Locate the cell with the specified text and output its (x, y) center coordinate. 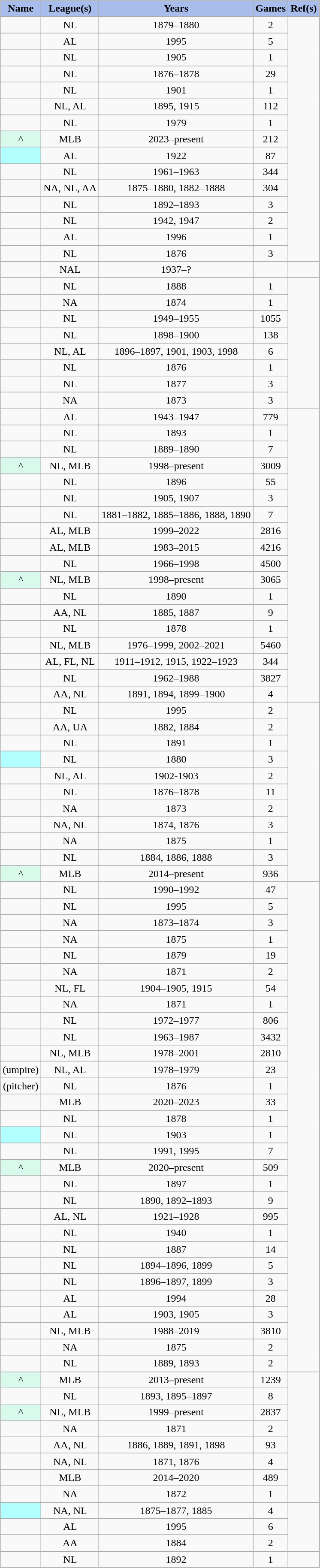
1922 (176, 155)
489 (271, 1478)
3432 (271, 1037)
1879 (176, 955)
5460 (271, 645)
1896–1897, 1901, 1903, 1998 (176, 351)
1892 (176, 1559)
1961–1963 (176, 172)
Ref(s) (304, 9)
936 (271, 874)
1949–1955 (176, 319)
1055 (271, 319)
3810 (271, 1331)
1887 (176, 1249)
1962–1988 (176, 678)
1872 (176, 1494)
509 (271, 1167)
1905 (176, 57)
1885, 1887 (176, 612)
1898–1900 (176, 335)
1963–1987 (176, 1037)
1875–1877, 1885 (176, 1510)
NAL (70, 270)
19 (271, 955)
2023–present (176, 139)
Name (21, 9)
(pitcher) (21, 1086)
138 (271, 335)
1896–1897, 1899 (176, 1282)
4500 (271, 564)
2014–present (176, 874)
1893 (176, 433)
806 (271, 1021)
1891 (176, 743)
2810 (271, 1053)
1901 (176, 90)
1871, 1876 (176, 1461)
2816 (271, 531)
1988–2019 (176, 1331)
1994 (176, 1298)
1940 (176, 1233)
1911–1912, 1915, 1922–1923 (176, 661)
33 (271, 1102)
1882, 1884 (176, 727)
1990–1992 (176, 890)
1239 (271, 1380)
1972–1977 (176, 1021)
1877 (176, 384)
3009 (271, 465)
Games (271, 9)
1889, 1893 (176, 1363)
1874, 1876 (176, 825)
2020–present (176, 1167)
11 (271, 792)
1894–1896, 1899 (176, 1266)
1892–1893 (176, 205)
AA, UA (70, 727)
1873–1874 (176, 923)
1942, 1947 (176, 221)
1999–present (176, 1412)
47 (271, 890)
1937–? (176, 270)
29 (271, 74)
1904–1905, 1915 (176, 988)
93 (271, 1445)
1881–1882, 1885–1886, 1888, 1890 (176, 515)
1903 (176, 1135)
Years (176, 9)
1879–1880 (176, 25)
1896 (176, 482)
23 (271, 1070)
AA (70, 1543)
(umpire) (21, 1070)
112 (271, 106)
1976–1999, 2002–2021 (176, 645)
League(s) (70, 9)
1889–1890 (176, 449)
1902-1903 (176, 776)
1978–2001 (176, 1053)
1897 (176, 1184)
2013–present (176, 1380)
1874 (176, 302)
1979 (176, 123)
304 (271, 188)
1880 (176, 760)
1895, 1915 (176, 106)
212 (271, 139)
779 (271, 416)
1888 (176, 286)
2014–2020 (176, 1478)
NA, NL, AA (70, 188)
1999–2022 (176, 531)
54 (271, 988)
NL, FL (70, 988)
1893, 1895–1897 (176, 1396)
3827 (271, 678)
1891, 1894, 1899–1900 (176, 694)
1875–1880, 1882–1888 (176, 188)
2837 (271, 1412)
14 (271, 1249)
1983–2015 (176, 547)
1991, 1995 (176, 1151)
1903, 1905 (176, 1315)
55 (271, 482)
1966–1998 (176, 564)
2020–2023 (176, 1102)
995 (271, 1216)
AL, NL (70, 1216)
1905, 1907 (176, 498)
4216 (271, 547)
1890, 1892–1893 (176, 1200)
87 (271, 155)
8 (271, 1396)
1884 (176, 1543)
1978–1979 (176, 1070)
3065 (271, 580)
1884, 1886, 1888 (176, 857)
1886, 1889, 1891, 1898 (176, 1445)
1943–1947 (176, 416)
28 (271, 1298)
AL, FL, NL (70, 661)
1996 (176, 237)
1890 (176, 596)
1921–1928 (176, 1216)
